Identify which cell holds the provided text, then report its [X, Y] central coordinate. 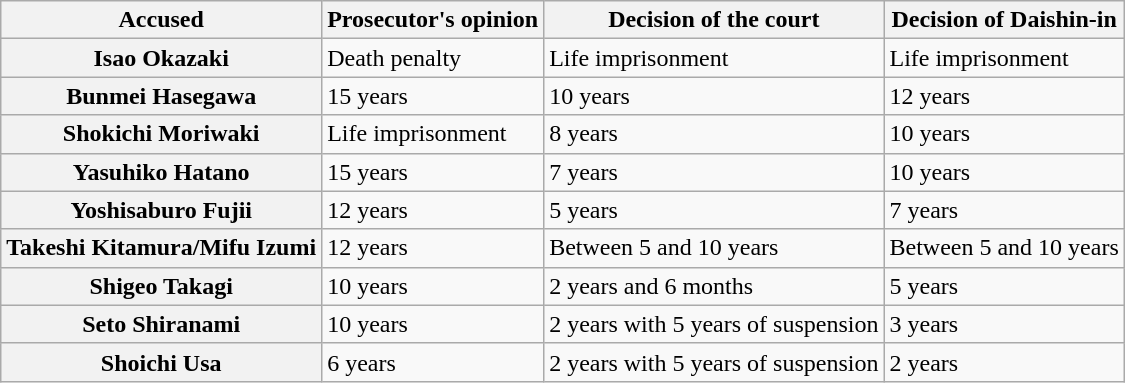
Decision of Daishin-in [1004, 20]
Yoshisaburo Fujii [162, 210]
6 years [433, 362]
Bunmei Hasegawa [162, 96]
Accused [162, 20]
Seto Shiranami [162, 324]
Shigeo Takagi [162, 286]
2 years and 6 months [714, 286]
Decision of the court [714, 20]
Isao Okazaki [162, 58]
2 years [1004, 362]
3 years [1004, 324]
Takeshi Kitamura/Mifu Izumi [162, 248]
8 years [714, 134]
Shokichi Moriwaki [162, 134]
Yasuhiko Hatano [162, 172]
Shoichi Usa [162, 362]
Death penalty [433, 58]
Prosecutor's opinion [433, 20]
